Determine the [X, Y] coordinate at the center of the cell enclosing the given text.  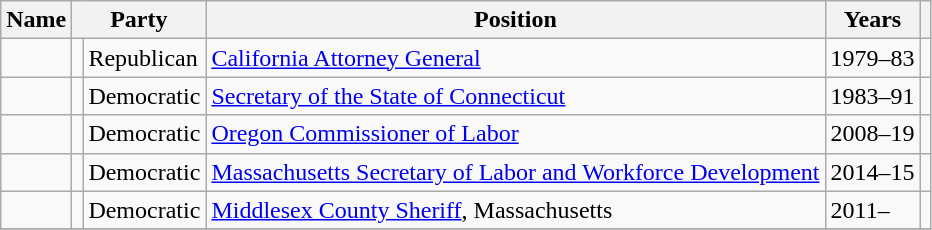
Name [36, 20]
2014–15 [872, 172]
Middlesex County Sheriff, Massachusetts [516, 210]
1983–91 [872, 96]
Position [516, 20]
2008–19 [872, 134]
Years [872, 20]
California Attorney General [516, 58]
Secretary of the State of Connecticut [516, 96]
2011– [872, 210]
1979–83 [872, 58]
Republican [144, 58]
Oregon Commissioner of Labor [516, 134]
Party [139, 20]
Massachusetts Secretary of Labor and Workforce Development [516, 172]
